Return [x, y] of the center of cell containing provided text 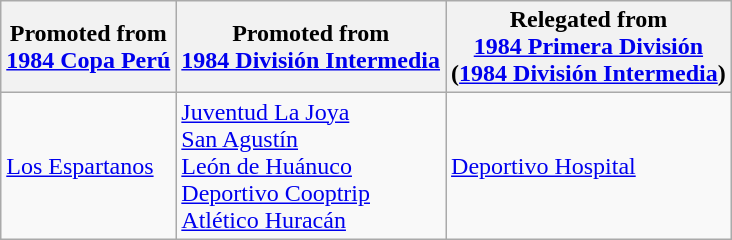
Promoted from1984 Copa Perú [88, 47]
Juventud La Joya San Agustín León de Huánuco Deportivo Cooptrip Atlético Huracán [311, 166]
Promoted from1984 División Intermedia [311, 47]
Deportivo Hospital [589, 166]
Los Espartanos [88, 166]
Relegated from1984 Primera División(1984 División Intermedia) [589, 47]
